From the cell containing the given text, extract its center point as [X, Y] coordinate. 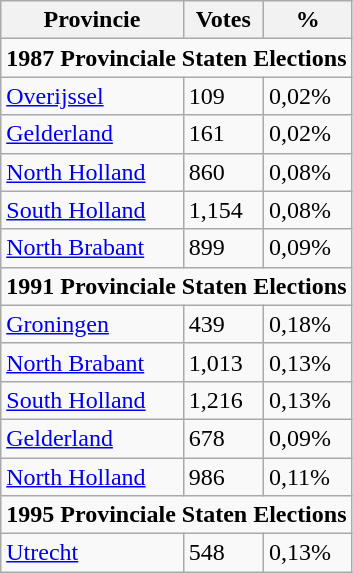
986 [223, 477]
439 [223, 324]
109 [223, 96]
678 [223, 438]
Provincie [92, 20]
1,013 [223, 362]
0,11% [308, 477]
1987 Provinciale Staten Elections [176, 58]
Overijssel [92, 96]
Votes [223, 20]
899 [223, 248]
548 [223, 553]
% [308, 20]
1,216 [223, 400]
Utrecht [92, 553]
1995 Provinciale Staten Elections [176, 515]
1991 Provinciale Staten Elections [176, 286]
Groningen [92, 324]
161 [223, 134]
1,154 [223, 210]
860 [223, 172]
0,18% [308, 324]
